From the cell containing the given text, extract its center point as [x, y] coordinate. 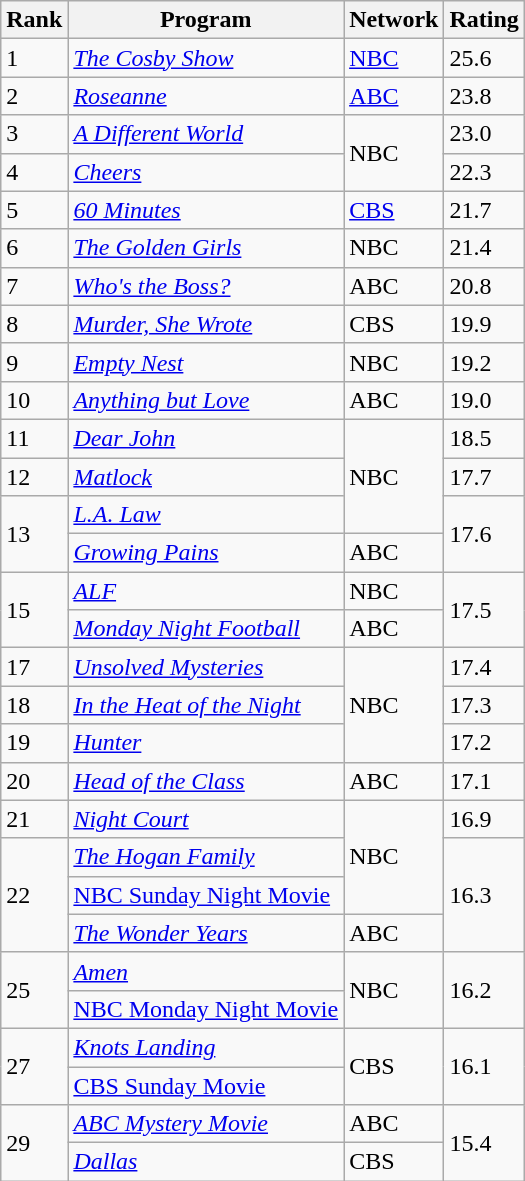
17 [34, 667]
17.3 [484, 705]
17.4 [484, 667]
Murder, She Wrote [206, 324]
22 [34, 895]
4 [34, 172]
ABC Mystery Movie [206, 1124]
19.9 [484, 324]
20 [34, 781]
The Hogan Family [206, 857]
19.2 [484, 362]
27 [34, 1066]
25 [34, 990]
15.4 [484, 1143]
19.0 [484, 400]
21.4 [484, 248]
The Cosby Show [206, 58]
1 [34, 58]
Network [394, 20]
20.8 [484, 286]
3 [34, 134]
Roseanne [206, 96]
13 [34, 534]
ALF [206, 591]
16.9 [484, 819]
Dallas [206, 1162]
Head of the Class [206, 781]
16.2 [484, 990]
Empty Nest [206, 362]
CBS Sunday Movie [206, 1085]
60 Minutes [206, 210]
9 [34, 362]
29 [34, 1143]
Rating [484, 20]
22.3 [484, 172]
6 [34, 248]
Hunter [206, 743]
17.6 [484, 534]
8 [34, 324]
21 [34, 819]
17.5 [484, 610]
23.8 [484, 96]
NBC Sunday Night Movie [206, 895]
23.0 [484, 134]
The Wonder Years [206, 933]
12 [34, 477]
10 [34, 400]
7 [34, 286]
Unsolved Mysteries [206, 667]
17.2 [484, 743]
17.7 [484, 477]
Knots Landing [206, 1047]
16.1 [484, 1066]
19 [34, 743]
A Different World [206, 134]
5 [34, 210]
Rank [34, 20]
The Golden Girls [206, 248]
Cheers [206, 172]
NBC Monday Night Movie [206, 1009]
L.A. Law [206, 515]
Program [206, 20]
17.1 [484, 781]
16.3 [484, 895]
Matlock [206, 477]
21.7 [484, 210]
Anything but Love [206, 400]
Night Court [206, 819]
11 [34, 438]
2 [34, 96]
Growing Pains [206, 553]
Who's the Boss? [206, 286]
15 [34, 610]
Dear John [206, 438]
18 [34, 705]
18.5 [484, 438]
25.6 [484, 58]
Amen [206, 971]
In the Heat of the Night [206, 705]
Monday Night Football [206, 629]
